Provide the [X, Y] coordinate of the cell's center where the given text is located.  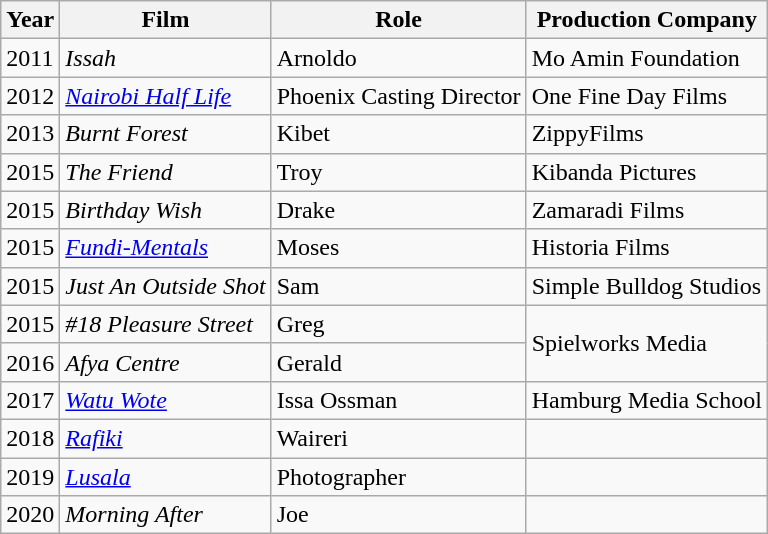
Joe [398, 515]
Historia Films [646, 248]
ZippyFilms [646, 134]
Gerald [398, 362]
2016 [30, 362]
Morning After [166, 515]
2019 [30, 477]
Hamburg Media School [646, 400]
Lusala [166, 477]
Greg [398, 324]
Role [398, 20]
Troy [398, 172]
One Fine Day Films [646, 96]
Production Company [646, 20]
Birthday Wish [166, 210]
Rafiki [166, 438]
Drake [398, 210]
Moses [398, 248]
2013 [30, 134]
Kibet [398, 134]
Nairobi Half Life [166, 96]
Burnt Forest [166, 134]
Issah [166, 58]
Issa Ossman [398, 400]
Watu Wote [166, 400]
2012 [30, 96]
2020 [30, 515]
Afya Centre [166, 362]
#18 Pleasure Street [166, 324]
2018 [30, 438]
Zamaradi Films [646, 210]
Photographer [398, 477]
Spielworks Media [646, 343]
Film [166, 20]
Just An Outside Shot [166, 286]
Phoenix Casting Director [398, 96]
Waireri [398, 438]
Fundi-Mentals [166, 248]
Simple Bulldog Studios [646, 286]
2017 [30, 400]
Arnoldo [398, 58]
The Friend [166, 172]
Sam [398, 286]
Mo Amin Foundation [646, 58]
Kibanda Pictures [646, 172]
2011 [30, 58]
Year [30, 20]
